From the cell containing the given text, extract its center point as [X, Y] coordinate. 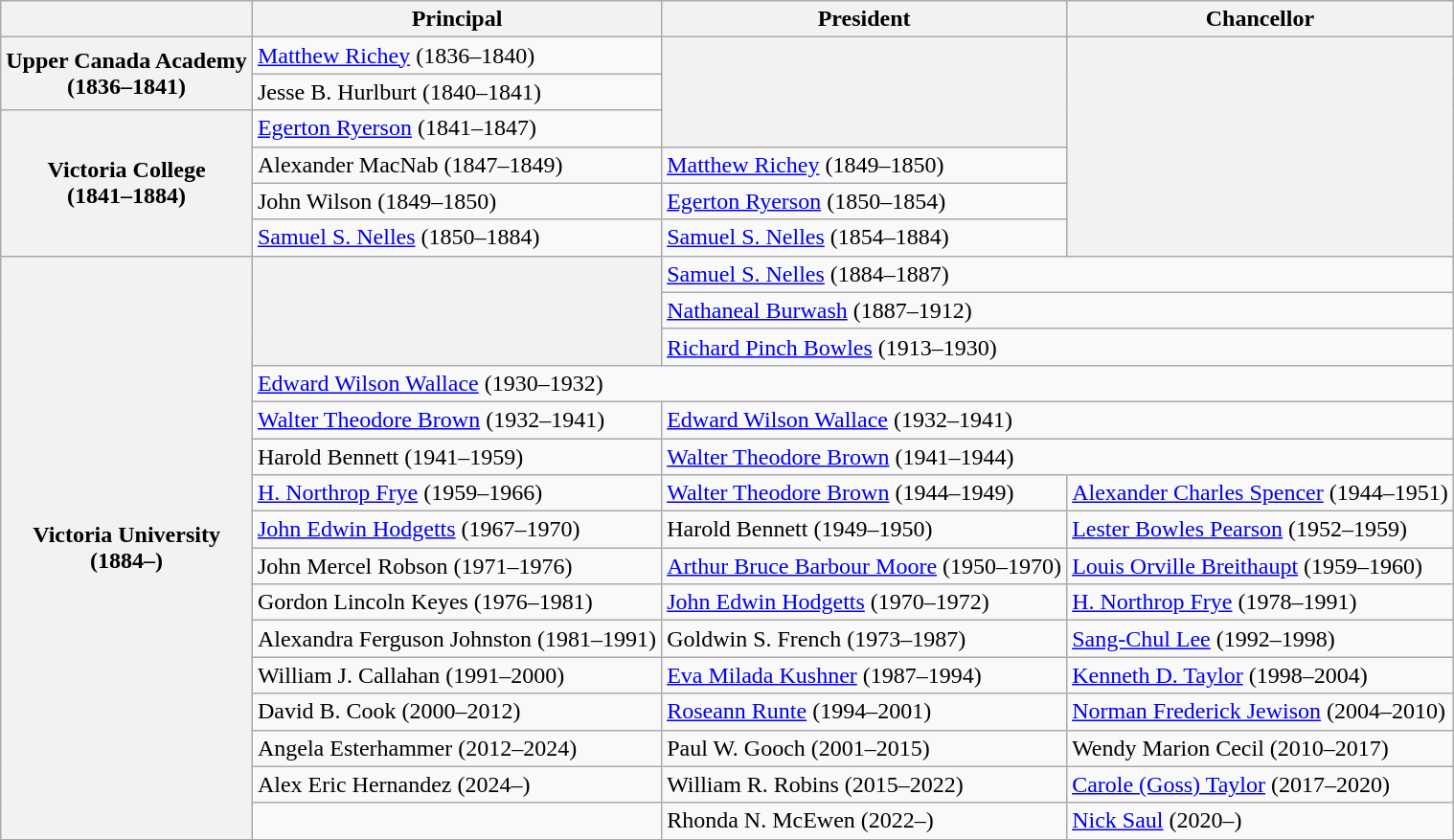
Walter Theodore Brown (1944–1949) [864, 493]
Roseann Runte (1994–2001) [864, 712]
Alexander Charles Spencer (1944–1951) [1261, 493]
Arthur Bruce Barbour Moore (1950–1970) [864, 566]
Victoria University(1884–) [126, 548]
Norman Frederick Jewison (2004–2010) [1261, 712]
John Edwin Hodgetts (1967–1970) [456, 530]
Nick Saul (2020–) [1261, 821]
Edward Wilson Wallace (1930–1932) [852, 383]
Harold Bennett (1941–1959) [456, 457]
Upper Canada Academy(1836–1841) [126, 74]
Louis Orville Breithaupt (1959–1960) [1261, 566]
Gordon Lincoln Keyes (1976–1981) [456, 602]
Carole (Goss) Taylor (2017–2020) [1261, 784]
Goldwin S. French (1973–1987) [864, 639]
Rhonda N. McEwen (2022–) [864, 821]
Nathaneal Burwash (1887–1912) [1057, 310]
Lester Bowles Pearson (1952–1959) [1261, 530]
Egerton Ryerson (1841–1847) [456, 128]
President [864, 19]
Wendy Marion Cecil (2010–2017) [1261, 748]
Chancellor [1261, 19]
Samuel S. Nelles (1854–1884) [864, 238]
Harold Bennett (1949–1950) [864, 530]
Matthew Richey (1849–1850) [864, 165]
Richard Pinch Bowles (1913–1930) [1057, 347]
David B. Cook (2000–2012) [456, 712]
Samuel S. Nelles (1850–1884) [456, 238]
Angela Esterhammer (2012–2024) [456, 748]
Alexander MacNab (1847–1849) [456, 165]
Paul W. Gooch (2001–2015) [864, 748]
Egerton Ryerson (1850–1854) [864, 201]
William R. Robins (2015–2022) [864, 784]
John Edwin Hodgetts (1970–1972) [864, 602]
Samuel S. Nelles (1884–1887) [1057, 274]
Walter Theodore Brown (1941–1944) [1057, 457]
Eva Milada Kushner (1987–1994) [864, 675]
H. Northrop Frye (1959–1966) [456, 493]
Sang-Chul Lee (1992–1998) [1261, 639]
Alexandra Ferguson Johnston (1981–1991) [456, 639]
Principal [456, 19]
Jesse B. Hurlburt (1840–1841) [456, 92]
Kenneth D. Taylor (1998–2004) [1261, 675]
Walter Theodore Brown (1932–1941) [456, 420]
William J. Callahan (1991–2000) [456, 675]
H. Northrop Frye (1978–1991) [1261, 602]
Alex Eric Hernandez (2024–) [456, 784]
John Wilson (1849–1850) [456, 201]
Victoria College(1841–1884) [126, 183]
Matthew Richey (1836–1840) [456, 56]
Edward Wilson Wallace (1932–1941) [1057, 420]
John Mercel Robson (1971–1976) [456, 566]
